Pinpoint the cell where the given text exists, returning its (X, Y) midpoint coordinate. 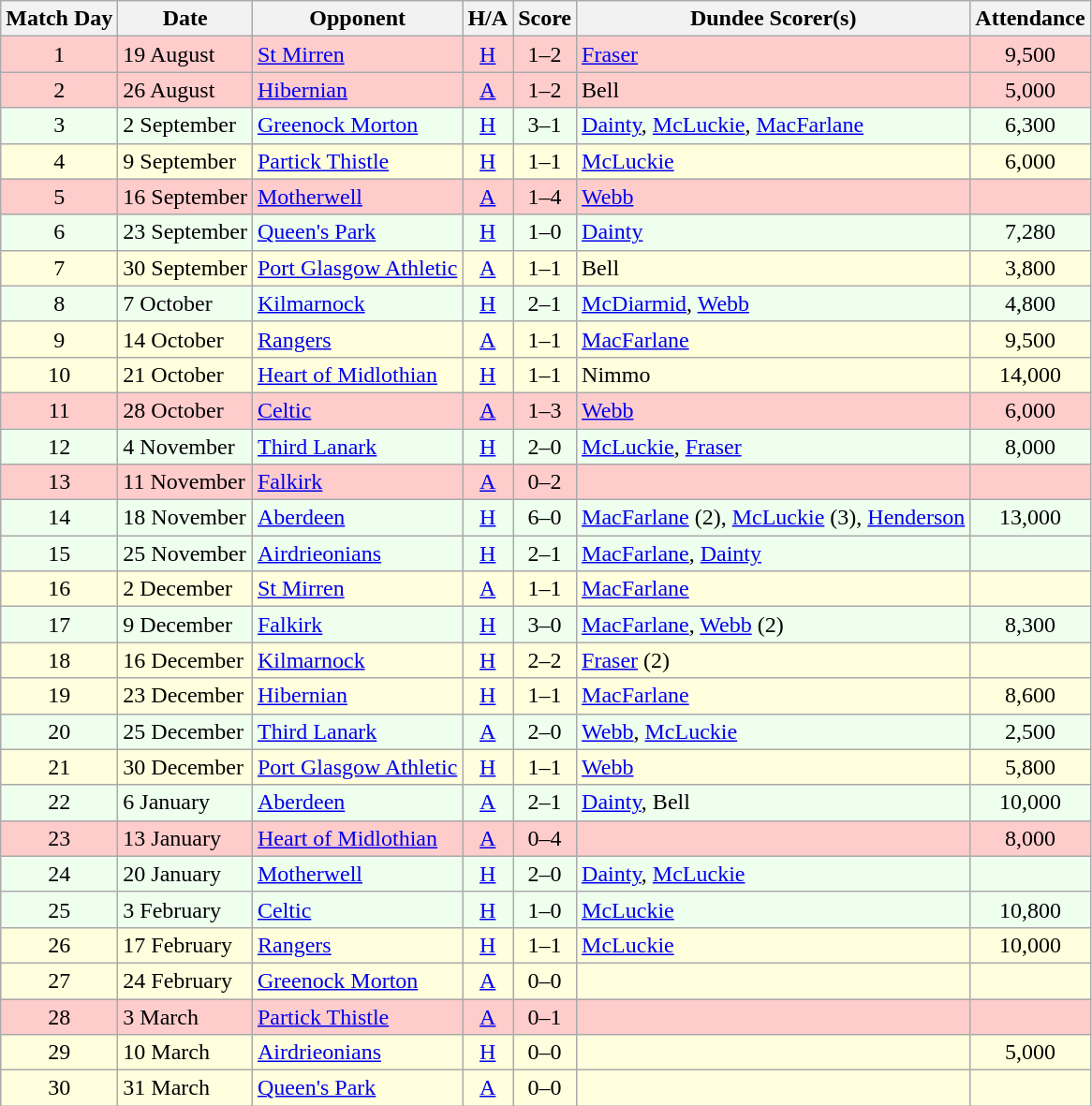
5,800 (1030, 767)
MacFarlane (2), McLuckie (3), Henderson (774, 518)
Dainty (774, 232)
Dundee Scorer(s) (774, 19)
10 (60, 375)
3 February (185, 909)
Attendance (1030, 19)
31 March (185, 1088)
2 December (185, 589)
Dainty, McLuckie (774, 874)
23 December (185, 696)
Opponent (357, 19)
25 December (185, 731)
8 (60, 303)
24 February (185, 981)
26 (60, 945)
17 February (185, 945)
0–4 (545, 838)
Nimmo (774, 375)
2,500 (1030, 731)
20 January (185, 874)
McLuckie, Fraser (774, 447)
2 (60, 90)
20 (60, 731)
18 November (185, 518)
3 March (185, 1016)
12 (60, 447)
16 (60, 589)
26 August (185, 90)
9 (60, 339)
Dainty, McLuckie, MacFarlane (774, 125)
Date (185, 19)
13 January (185, 838)
14 (60, 518)
1 (60, 54)
27 (60, 981)
8,600 (1030, 696)
3–0 (545, 625)
28 October (185, 410)
16 December (185, 660)
28 (60, 1016)
4,800 (1030, 303)
Match Day (60, 19)
7,280 (1030, 232)
7 (60, 268)
3,800 (1030, 268)
17 (60, 625)
29 (60, 1053)
1–3 (545, 410)
10,800 (1030, 909)
7 October (185, 303)
Dainty, Bell (774, 803)
McDiarmid, Webb (774, 303)
23 September (185, 232)
9 December (185, 625)
13,000 (1030, 518)
30 December (185, 767)
MacFarlane, Dainty (774, 553)
24 (60, 874)
14,000 (1030, 375)
10 March (185, 1053)
Score (545, 19)
1–4 (545, 197)
9 September (185, 161)
15 (60, 553)
14 October (185, 339)
Fraser (2) (774, 660)
23 (60, 838)
30 (60, 1088)
6 January (185, 803)
18 (60, 660)
22 (60, 803)
25 November (185, 553)
11 November (185, 482)
6 (60, 232)
4 (60, 161)
0–1 (545, 1016)
H/A (488, 19)
2 September (185, 125)
8,300 (1030, 625)
5 (60, 197)
13 (60, 482)
11 (60, 410)
3 (60, 125)
19 August (185, 54)
Fraser (774, 54)
0–2 (545, 482)
16 September (185, 197)
2–2 (545, 660)
6–0 (545, 518)
21 (60, 767)
30 September (185, 268)
25 (60, 909)
6,300 (1030, 125)
21 October (185, 375)
19 (60, 696)
4 November (185, 447)
Webb, McLuckie (774, 731)
3–1 (545, 125)
MacFarlane, Webb (2) (774, 625)
